Find where the given text appears and provide that cell's center as (X, Y) coordinate. 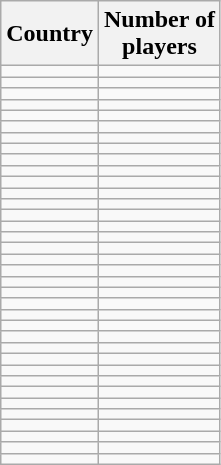
Country (50, 34)
Number ofplayers (159, 34)
